Provide the [X, Y] coordinate of the cell's center where the given text is located.  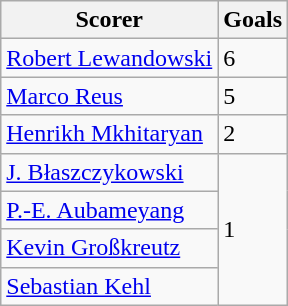
1 [253, 229]
Scorer [110, 20]
Goals [253, 20]
2 [253, 134]
Kevin Großkreutz [110, 248]
6 [253, 58]
Robert Lewandowski [110, 58]
P.-E. Aubameyang [110, 210]
J. Błaszczykowski [110, 172]
5 [253, 96]
Marco Reus [110, 96]
Henrikh Mkhitaryan [110, 134]
Sebastian Kehl [110, 286]
